Locate the cell with the specified text and output its [X, Y] center coordinate. 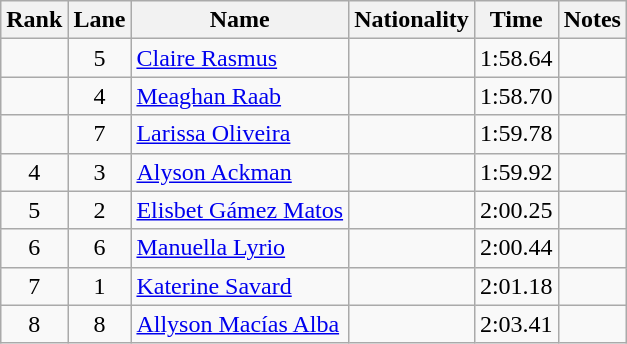
1:58.70 [516, 96]
Alyson Ackman [240, 172]
2:00.44 [516, 248]
Nationality [412, 20]
1:59.92 [516, 172]
Name [240, 20]
2:03.41 [516, 324]
Larissa Oliveira [240, 134]
Meaghan Raab [240, 96]
3 [100, 172]
2 [100, 210]
2:00.25 [516, 210]
Manuella Lyrio [240, 248]
Lane [100, 20]
1:59.78 [516, 134]
Allyson Macías Alba [240, 324]
Rank [34, 20]
Notes [592, 20]
Time [516, 20]
1:58.64 [516, 58]
Katerine Savard [240, 286]
Claire Rasmus [240, 58]
1 [100, 286]
2:01.18 [516, 286]
Elisbet Gámez Matos [240, 210]
